For the text-containing cell, return its midpoint in (X, Y) coordinate format. 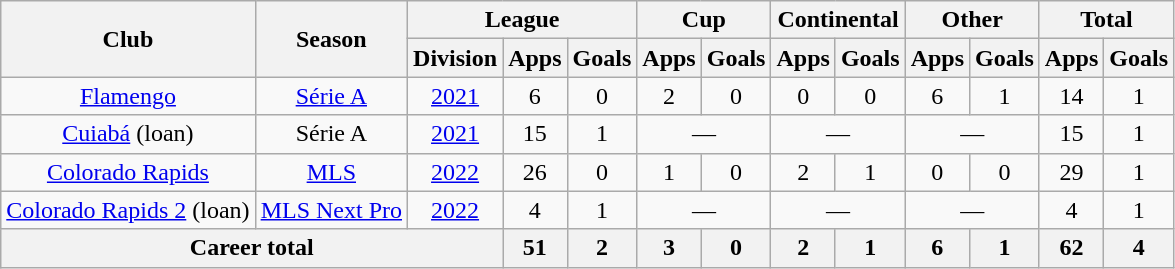
62 (1071, 248)
Career total (252, 248)
Continental (838, 20)
Season (331, 39)
MLS (331, 172)
Colorado Rapids 2 (loan) (128, 210)
Other (972, 20)
Cuiabá (loan) (128, 134)
26 (535, 172)
14 (1071, 96)
Cup (704, 20)
Division (456, 58)
Total (1106, 20)
MLS Next Pro (331, 210)
Colorado Rapids (128, 172)
League (522, 20)
Flamengo (128, 96)
3 (669, 248)
Club (128, 39)
29 (1071, 172)
51 (535, 248)
